Locate the cell with the specified text and output its [x, y] center coordinate. 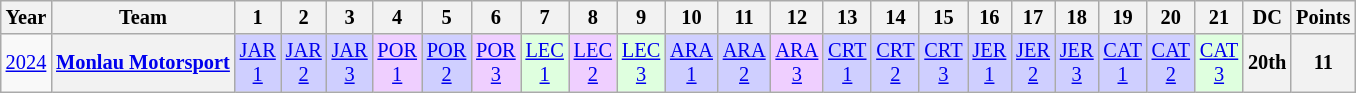
5 [446, 17]
18 [1077, 17]
6 [496, 17]
14 [895, 17]
10 [692, 17]
Year [26, 17]
JAR3 [350, 63]
CRT1 [847, 63]
CRT3 [943, 63]
JER2 [1033, 63]
JER1 [990, 63]
LEC1 [545, 63]
JER3 [1077, 63]
LEC3 [641, 63]
Points [1323, 17]
CAT1 [1123, 63]
12 [798, 17]
ARA1 [692, 63]
JAR2 [304, 63]
1 [258, 17]
POR3 [496, 63]
8 [593, 17]
21 [1219, 17]
CAT2 [1171, 63]
15 [943, 17]
4 [398, 17]
JAR1 [258, 63]
3 [350, 17]
2 [304, 17]
20th [1267, 63]
7 [545, 17]
DC [1267, 17]
9 [641, 17]
13 [847, 17]
Monlau Motorsport [143, 63]
17 [1033, 17]
POR2 [446, 63]
19 [1123, 17]
ARA2 [744, 63]
16 [990, 17]
ARA3 [798, 63]
LEC2 [593, 63]
20 [1171, 17]
POR1 [398, 63]
Team [143, 17]
CAT3 [1219, 63]
2024 [26, 63]
CRT2 [895, 63]
